Detect which cell encompasses the target text, then output its (x, y) center coordinate. 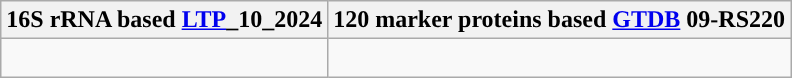
16S rRNA based LTP_10_2024 (164, 20)
120 marker proteins based GTDB 09-RS220 (560, 20)
